Capture the cell that displays the provided text and extract its [x, y] central coordinate. 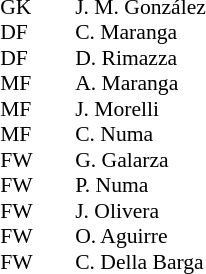
C. Maranga [140, 33]
G. Galarza [140, 160]
D. Rimazza [140, 58]
A. Maranga [140, 83]
P. Numa [140, 185]
O. Aguirre [140, 237]
J. Morelli [140, 109]
J. Olivera [140, 211]
C. Numa [140, 135]
